Extract the [X, Y] coordinate from the center of the cell holding the provided text.  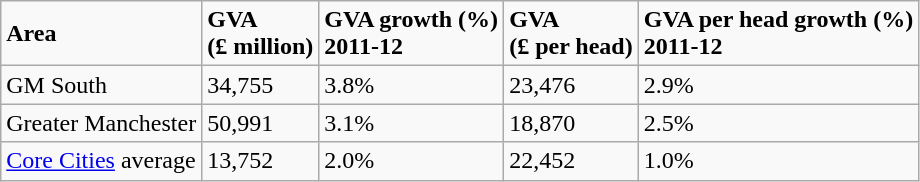
1.0% [778, 161]
GM South [102, 85]
GVA growth (%) 2011-12 [412, 34]
Greater Manchester [102, 123]
34,755 [260, 85]
3.8% [412, 85]
2.5% [778, 123]
Core Cities average [102, 161]
22,452 [572, 161]
23,476 [572, 85]
Area [102, 34]
GVA (£ million) [260, 34]
50,991 [260, 123]
2.9% [778, 85]
18,870 [572, 123]
3.1% [412, 123]
GVA (£ per head) [572, 34]
13,752 [260, 161]
GVA per head growth (%)2011-12 [778, 34]
2.0% [412, 161]
